Extract the (X, Y) coordinate from the center of the cell holding the provided text.  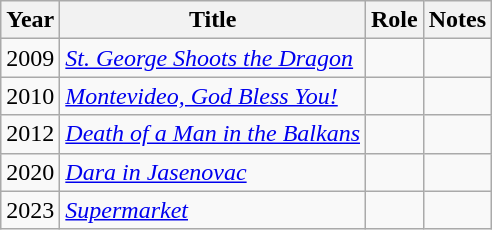
2020 (30, 172)
Title (213, 20)
Supermarket (213, 210)
2012 (30, 134)
Year (30, 20)
2009 (30, 58)
Montevideo, God Bless You! (213, 96)
Dara in Jasenovac (213, 172)
St. George Shoots the Dragon (213, 58)
Role (395, 20)
Notes (457, 20)
2023 (30, 210)
2010 (30, 96)
Death of a Man in the Balkans (213, 134)
